Determine the (X, Y) coordinate at the center of the cell enclosing the given text.  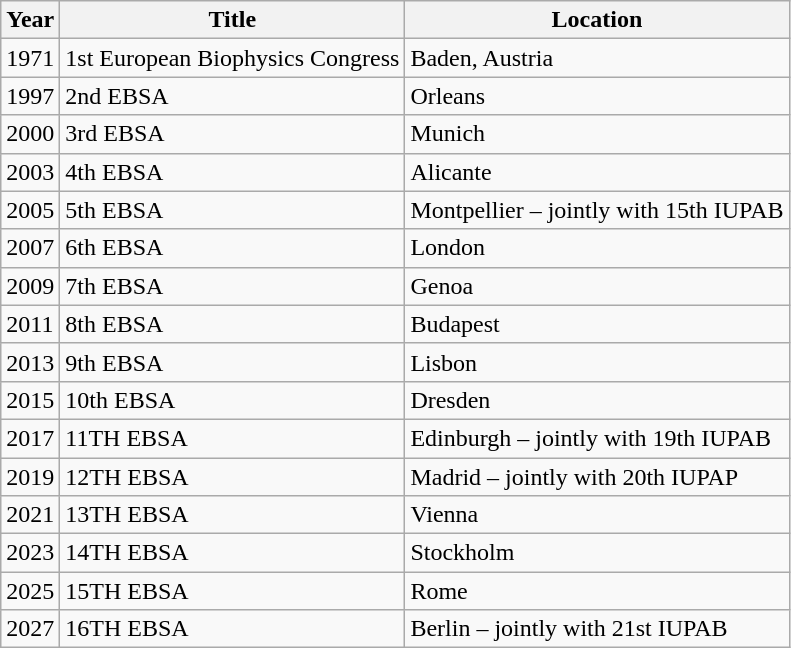
Dresden (597, 400)
Title (232, 20)
Berlin – jointly with 21st IUPAB (597, 629)
2015 (30, 400)
Alicante (597, 172)
3rd EBSA (232, 134)
Year (30, 20)
13TH EBSA (232, 515)
2nd EBSA (232, 96)
2023 (30, 553)
2027 (30, 629)
Rome (597, 591)
Stockholm (597, 553)
11TH EBSA (232, 438)
4th EBSA (232, 172)
15TH EBSA (232, 591)
2009 (30, 286)
2013 (30, 362)
London (597, 248)
2021 (30, 515)
Madrid – jointly with 20th IUPAP (597, 477)
2025 (30, 591)
1971 (30, 58)
Baden, Austria (597, 58)
10th EBSA (232, 400)
8th EBSA (232, 324)
2007 (30, 248)
2011 (30, 324)
2005 (30, 210)
Lisbon (597, 362)
Montpellier – jointly with 15th IUPAB (597, 210)
1997 (30, 96)
Location (597, 20)
2019 (30, 477)
9th EBSA (232, 362)
5th EBSA (232, 210)
Edinburgh – jointly with 19th IUPAB (597, 438)
2017 (30, 438)
Orleans (597, 96)
Genoa (597, 286)
2000 (30, 134)
16TH EBSA (232, 629)
12TH EBSA (232, 477)
Budapest (597, 324)
6th EBSA (232, 248)
2003 (30, 172)
Munich (597, 134)
1st European Biophysics Congress (232, 58)
14TH EBSA (232, 553)
7th EBSA (232, 286)
Vienna (597, 515)
